For the text-containing cell, return its midpoint in [X, Y] coordinate format. 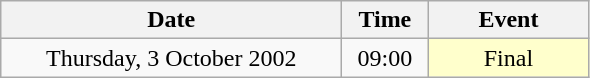
Final [508, 58]
Time [385, 20]
Date [172, 20]
Event [508, 20]
Thursday, 3 October 2002 [172, 58]
09:00 [385, 58]
